Find where the given text appears and provide that cell's center as (x, y) coordinate. 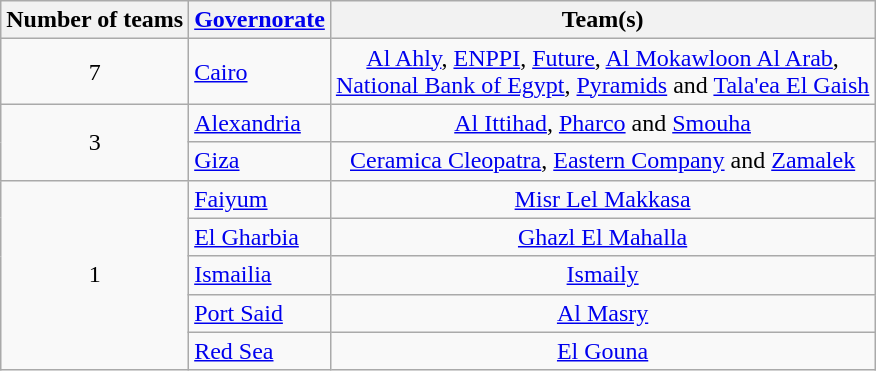
1 (95, 275)
Al Ahly, ENPPI, Future, Al Mokawloon Al Arab, National Bank of Egypt, Pyramids and Tala'ea El Gaish (602, 72)
Ismaily (602, 275)
Team(s) (602, 20)
Misr Lel Makkasa (602, 199)
7 (95, 72)
Ismailia (260, 275)
Red Sea (260, 351)
Cairo (260, 72)
Port Said (260, 313)
Number of teams (95, 20)
El Gouna (602, 351)
3 (95, 142)
Giza (260, 161)
Faiyum (260, 199)
Alexandria (260, 123)
Governorate (260, 20)
Al Masry (602, 313)
Ghazl El Mahalla (602, 237)
Ceramica Cleopatra, Eastern Company and Zamalek (602, 161)
Al Ittihad, Pharco and Smouha (602, 123)
El Gharbia (260, 237)
